From the cell containing the given text, extract its center point as (x, y) coordinate. 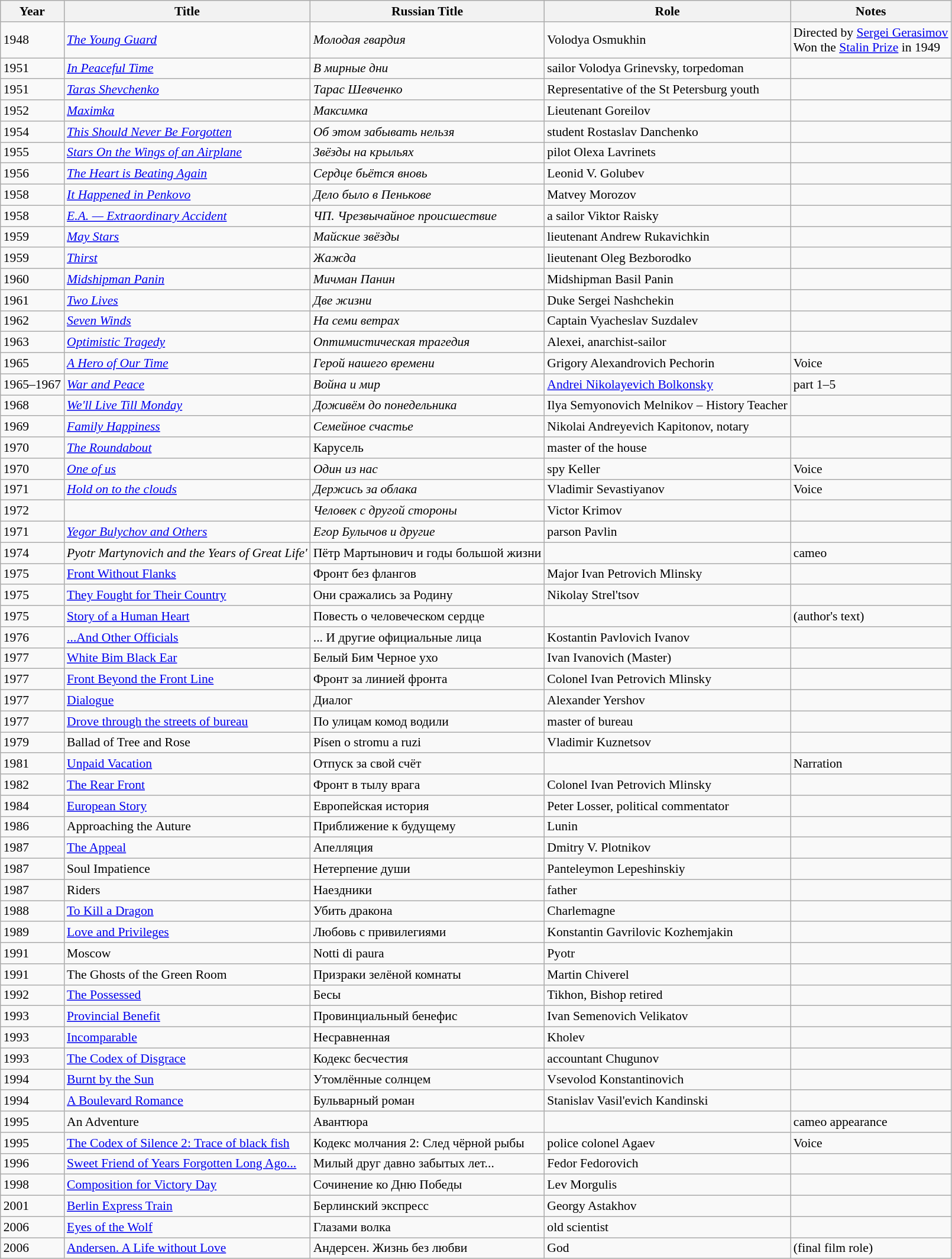
Оптимистическая трагедия (428, 342)
They Fought for Their Country (187, 595)
Lev Morgulis (667, 1185)
Карусель (428, 448)
Notti di paura (428, 953)
Глазами волка (428, 1227)
Война и мир (428, 384)
It Happened in Penkovo (187, 195)
The Codex of Disgrace (187, 1059)
1996 (32, 1164)
1998 (32, 1185)
1960 (32, 279)
Европейская история (428, 806)
Victor Krimov (667, 511)
Eyes of the Wolf (187, 1227)
Несравненная (428, 1038)
Tikhon, Bishop retired (667, 995)
Любовь с привилегиями (428, 933)
Moscow (187, 953)
Dmitry V. Plotnikov (667, 848)
Один из нас (428, 469)
Two Lives (187, 300)
Panteleymon Lepeshinskiy (667, 869)
1963 (32, 342)
Notes (871, 11)
Representative of the St Petersburg youth (667, 90)
1948 (32, 40)
Авантюра (428, 1122)
Volodya Osmukhin (667, 40)
May Stars (187, 237)
pilot Olexa Lavrinets (667, 153)
A Hero of Our Time (187, 364)
Апелляция (428, 848)
Отпуск за свой счёт (428, 764)
Písen o stromu a ruzi (428, 743)
Alexei, anarchist-sailor (667, 342)
Leonid V. Golubev (667, 174)
Ballad of Tree and Rose (187, 743)
In Peaceful Time (187, 69)
cameo appearance (871, 1122)
1965–1967 (32, 384)
Nikolay Strel'tsov (667, 595)
European Story (187, 806)
The Rear Front (187, 785)
Человек с другой стороны (428, 511)
Matvey Morozov (667, 195)
a sailor Viktor Raisky (667, 216)
Taras Shevchenko (187, 90)
lieutenant Oleg Bezborodko (667, 258)
Приближение к будущему (428, 827)
1955 (32, 153)
Martin Chiverel (667, 975)
Soul Impatience (187, 869)
The Ghosts of the Green Room (187, 975)
Белый Бим Черное ухо (428, 658)
Optimistic Tragedy (187, 342)
An Adventure (187, 1122)
Title (187, 11)
The Roundabout (187, 448)
1961 (32, 300)
E.A. — Extraordinary Accident (187, 216)
Милый друг давно забытых лет... (428, 1164)
Directed by Sergei Gerasimov Won the Stalin Prize in 1949 (871, 40)
1984 (32, 806)
master of the house (667, 448)
1965 (32, 364)
Maximka (187, 111)
Midshipman Basil Panin (667, 279)
Composition for Victory Day (187, 1185)
Yegor Bulychov and Others (187, 532)
Role (667, 11)
Narration (871, 764)
Nikolai Andreyevich Kapitonov, notary (667, 427)
parson Pavlin (667, 532)
Hold on to the clouds (187, 490)
Vladimir Sevastiyanov (667, 490)
master of bureau (667, 721)
The Young Guard (187, 40)
sailor Volodya Grinevsky, torpedoman (667, 69)
Андерсен. Жизнь без любви (428, 1248)
Майские звёзды (428, 237)
Ivan Semenovich Velikatov (667, 1017)
Captain Vyacheslav Suzdalev (667, 321)
Charlemagne (667, 911)
The Heart is Beating Again (187, 174)
Pyotr (667, 953)
One of us (187, 469)
1962 (32, 321)
1954 (32, 132)
Thirst (187, 258)
(author's text) (871, 616)
Тарас Шевченко (428, 90)
Year (32, 11)
Burnt by the Sun (187, 1080)
Две жизни (428, 300)
Бесы (428, 995)
Сочинение ко Дню Победы (428, 1185)
ЧП. Чрезвычайное происшествие (428, 216)
Ivan Ivanovich (Master) (667, 658)
Они сражались за Родину (428, 595)
На семи ветрах (428, 321)
1972 (32, 511)
...And Other Officials (187, 637)
Фронт за линией фронта (428, 679)
Звёзды на крыльях (428, 153)
2001 (32, 1206)
1992 (32, 995)
Сердце бьётся вновь (428, 174)
Кодекс бесчестия (428, 1059)
В мирные дни (428, 69)
Fedor Fedorovich (667, 1164)
1969 (32, 427)
Повесть о человеческом сердце (428, 616)
Riders (187, 890)
The Codex of Silence 2: Trace of black fish (187, 1143)
Нетерпение души (428, 869)
Incomparable (187, 1038)
War and Peace (187, 384)
Берлинский экспресс (428, 1206)
1976 (32, 637)
Vladimir Kuznetsov (667, 743)
Пётр Мартынович и годы большой жизни (428, 553)
1956 (32, 174)
Unpaid Vacation (187, 764)
Front Beyond the Front Line (187, 679)
Провинциальный бенефис (428, 1017)
(final film role) (871, 1248)
Love and Privileges (187, 933)
1982 (32, 785)
Family Happiness (187, 427)
Berlin Express Train (187, 1206)
To Kill a Dragon (187, 911)
Approaching the Аuture (187, 827)
Кодекс молчания 2: След чёрной рыбы (428, 1143)
Stars On the Wings of an Airplane (187, 153)
Peter Losser, political commentator (667, 806)
Duke Sergei Nashchekin (667, 300)
The Possessed (187, 995)
Andrei Nikolayevich Bolkonsky (667, 384)
Жажда (428, 258)
police colonel Agaev (667, 1143)
Midshipman Panin (187, 279)
Герой нашего времени (428, 364)
Provincial Benefit (187, 1017)
Kholev (667, 1038)
Andersen. A Life without Love (187, 1248)
Об этом забывать нельзя (428, 132)
1981 (32, 764)
Pyotr Martynovich and the Years of Great Life' (187, 553)
Seven Winds (187, 321)
The Appeal (187, 848)
White Bim Black Ear (187, 658)
Konstantin Gavrilovic Kozhemjakin (667, 933)
A Boulevard Romance (187, 1101)
We'll Live Till Monday (187, 406)
Диалог (428, 701)
Dialogue (187, 701)
Держись за облака (428, 490)
Drove through the streets of bureau (187, 721)
old scientist (667, 1227)
Фронт в тылу врага (428, 785)
Доживём до понедельника (428, 406)
accountant Chugunov (667, 1059)
1952 (32, 111)
Georgy Astakhov (667, 1206)
part 1–5 (871, 384)
student Rostaslav Danchenko (667, 132)
Утомлённые солнцем (428, 1080)
Бульварный роман (428, 1101)
Семейное счастье (428, 427)
Наездники (428, 890)
Дело было в Пенькове (428, 195)
Молодая гвардия (428, 40)
Егор Булычов и другие (428, 532)
Призраки зелёной комнаты (428, 975)
Story of a Human Heart (187, 616)
Убить дракона (428, 911)
Фронт без флангов (428, 574)
Lunin (667, 827)
cameo (871, 553)
... И другие официальные лица (428, 637)
Sweet Friend of Years Forgotten Long Ago... (187, 1164)
1986 (32, 827)
Lieutenant Goreilov (667, 111)
По улицам комод водили (428, 721)
Grigory Alexandrovich Pechorin (667, 364)
Максимка (428, 111)
Stanislav Vasil'evich Kandinski (667, 1101)
Alexander Yershov (667, 701)
Major Ivan Petrovich Mlinsky (667, 574)
This Should Never Be Forgotten (187, 132)
father (667, 890)
God (667, 1248)
1974 (32, 553)
1989 (32, 933)
1979 (32, 743)
Front Without Flanks (187, 574)
Vsevolod Konstantinovich (667, 1080)
Мичман Панин (428, 279)
lieutenant Andrew Rukavichkin (667, 237)
1988 (32, 911)
spy Keller (667, 469)
Ilya Semyonovich Melnikov – History Teacher (667, 406)
Russian Title (428, 11)
1968 (32, 406)
Kostantin Pavlovich Ivanov (667, 637)
